Capture the cell that displays the provided text and extract its (X, Y) central coordinate. 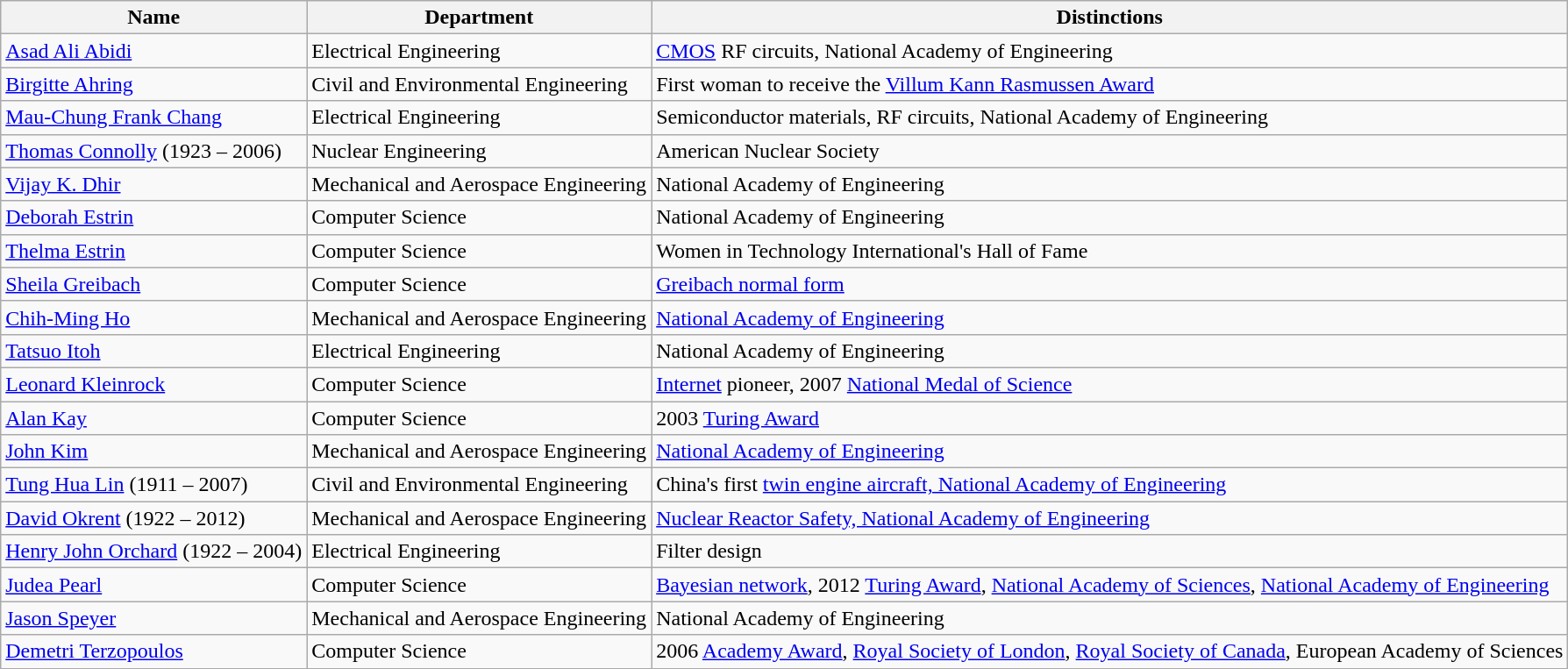
Department (479, 18)
Semiconductor materials, RF circuits, National Academy of Engineering (1110, 117)
Tatsuo Itoh (154, 351)
John Kim (154, 452)
First woman to receive the Villum Kann Rasmussen Award (1110, 84)
CMOS RF circuits, National Academy of Engineering (1110, 51)
Greibach normal form (1110, 284)
Vijay K. Dhir (154, 184)
Nuclear Reactor Safety, National Academy of Engineering (1110, 518)
Thomas Connolly (1923 – 2006) (154, 151)
Deborah Estrin (154, 217)
Name (154, 18)
Distinctions (1110, 18)
Leonard Kleinrock (154, 384)
Bayesian network, 2012 Turing Award, National Academy of Sciences, National Academy of Engineering (1110, 585)
Nuclear Engineering (479, 151)
Alan Kay (154, 418)
Jason Speyer (154, 618)
2006 Academy Award, Royal Society of London, Royal Society of Canada, European Academy of Sciences (1110, 651)
Tung Hua Lin (1911 – 2007) (154, 485)
Birgitte Ahring (154, 84)
2003 Turing Award (1110, 418)
American Nuclear Society (1110, 151)
Judea Pearl (154, 585)
David Okrent (1922 – 2012) (154, 518)
Mau-Chung Frank Chang (154, 117)
Demetri Terzopoulos (154, 651)
China's first twin engine aircraft, National Academy of Engineering (1110, 485)
Internet pioneer, 2007 National Medal of Science (1110, 384)
Sheila Greibach (154, 284)
Filter design (1110, 552)
Thelma Estrin (154, 251)
Chih-Ming Ho (154, 317)
Asad Ali Abidi (154, 51)
Women in Technology International's Hall of Fame (1110, 251)
Henry John Orchard (1922 – 2004) (154, 552)
